Output the (X, Y) coordinate of the center of the cell containing the given text.  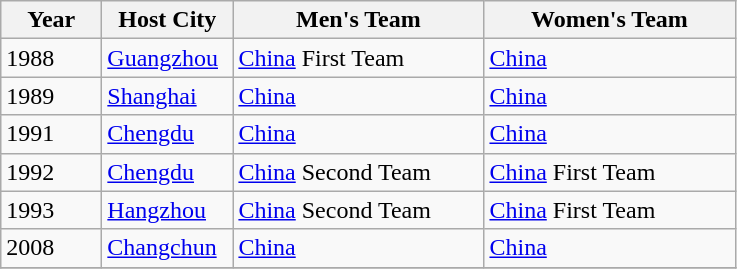
1991 (52, 134)
1992 (52, 172)
Men's Team (358, 20)
1988 (52, 58)
Shanghai (168, 96)
Hangzhou (168, 210)
1989 (52, 96)
Women's Team (610, 20)
Year (52, 20)
1993 (52, 210)
Guangzhou (168, 58)
Changchun (168, 248)
Host City (168, 20)
2008 (52, 248)
